Output the [X, Y] coordinate of the center of the cell containing the given text.  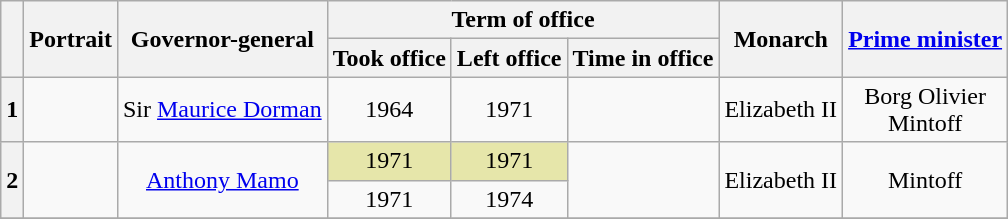
Borg OlivierMintoff [926, 110]
1964 [389, 110]
Term of office [523, 20]
Monarch [781, 39]
Mintoff [926, 180]
Prime minister [926, 39]
Portrait [71, 39]
Left office [509, 58]
Sir Maurice Dorman [222, 110]
Took office [389, 58]
2 [12, 180]
Anthony Mamo [222, 180]
Time in office [643, 58]
1 [12, 110]
1974 [509, 199]
Governor-general [222, 39]
